Scan for the cell matching the given text and deliver its (X, Y) coordinate at center. 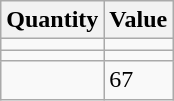
Value (138, 20)
67 (138, 80)
Quantity (52, 20)
